Return the (X, Y) coordinate for the center point of the cell that contains the specified text.  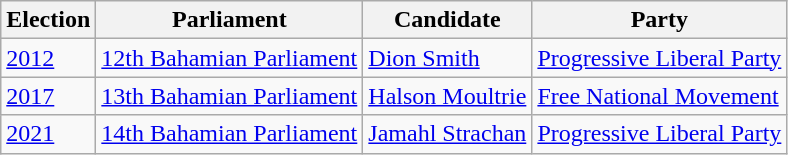
Election (48, 20)
Free National Movement (660, 96)
2012 (48, 58)
Halson Moultrie (448, 96)
2017 (48, 96)
Candidate (448, 20)
Dion Smith (448, 58)
Jamahl Strachan (448, 134)
2021 (48, 134)
Party (660, 20)
13th Bahamian Parliament (230, 96)
Parliament (230, 20)
12th Bahamian Parliament (230, 58)
14th Bahamian Parliament (230, 134)
